For the text-containing cell, return its midpoint in [x, y] coordinate format. 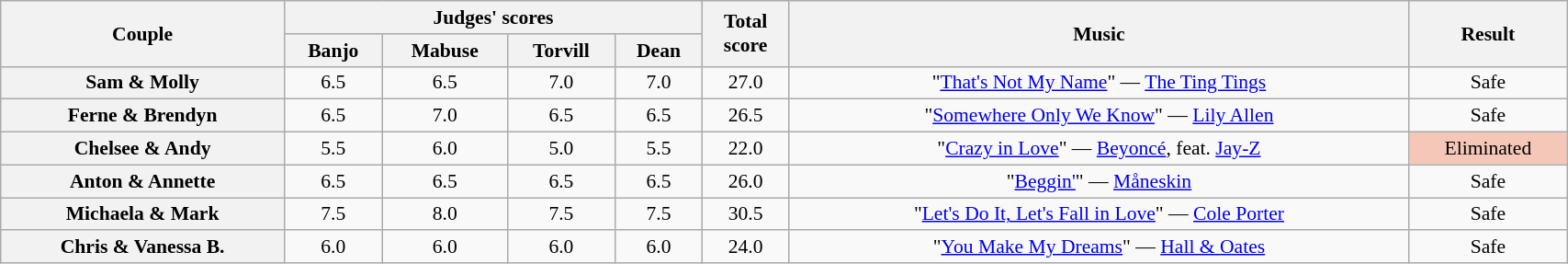
Banjo [333, 51]
Chris & Vanessa B. [143, 247]
Ferne & Brendyn [143, 116]
24.0 [745, 247]
Couple [143, 33]
"Beggin'" — Måneskin [1099, 181]
8.0 [445, 214]
Totalscore [745, 33]
Anton & Annette [143, 181]
Chelsee & Andy [143, 149]
Music [1099, 33]
5.0 [560, 149]
Dean [660, 51]
"Somewhere Only We Know" — Lily Allen [1099, 116]
30.5 [745, 214]
22.0 [745, 149]
"You Make My Dreams" — Hall & Oates [1099, 247]
Mabuse [445, 51]
"Crazy in Love" — Beyoncé, feat. Jay-Z [1099, 149]
Result [1488, 33]
Michaela & Mark [143, 214]
"Let's Do It, Let's Fall in Love" — Cole Porter [1099, 214]
Eliminated [1488, 149]
Torvill [560, 51]
26.5 [745, 116]
26.0 [745, 181]
27.0 [745, 83]
"That's Not My Name" — The Ting Tings [1099, 83]
Judges' scores [492, 17]
Sam & Molly [143, 83]
